Capture the cell that displays the provided text and extract its [x, y] central coordinate. 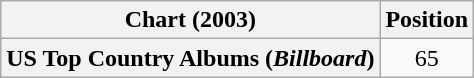
Position [427, 20]
Chart (2003) [190, 20]
US Top Country Albums (Billboard) [190, 58]
65 [427, 58]
